Find where the given text appears and provide that cell's center as (x, y) coordinate. 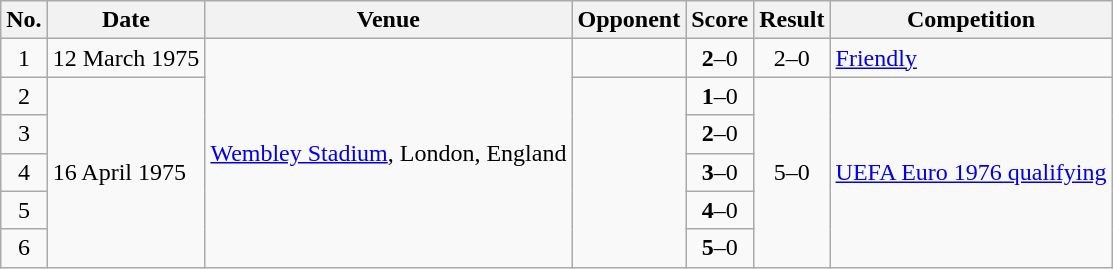
Wembley Stadium, London, England (388, 153)
3 (24, 134)
5 (24, 210)
16 April 1975 (126, 172)
4 (24, 172)
1–0 (720, 96)
Competition (971, 20)
UEFA Euro 1976 qualifying (971, 172)
Result (792, 20)
No. (24, 20)
6 (24, 248)
Score (720, 20)
Friendly (971, 58)
4–0 (720, 210)
3–0 (720, 172)
Venue (388, 20)
2 (24, 96)
1 (24, 58)
12 March 1975 (126, 58)
Opponent (629, 20)
Date (126, 20)
